Pinpoint the cell where the given text exists, returning its (X, Y) midpoint coordinate. 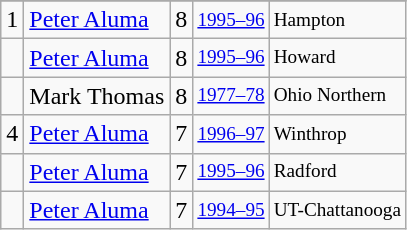
Winthrop (337, 134)
Radford (337, 172)
1977–78 (231, 96)
4 (12, 134)
Mark Thomas (97, 96)
1 (12, 20)
1996–97 (231, 134)
Hampton (337, 20)
Ohio Northern (337, 96)
UT-Chattanooga (337, 210)
Howard (337, 58)
1994–95 (231, 210)
